Return [x, y] of the center of cell containing provided text 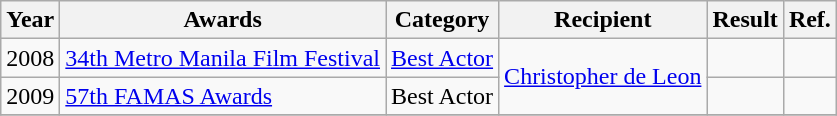
Result [745, 20]
Awards [223, 20]
57th FAMAS Awards [223, 96]
Year [30, 20]
Ref. [810, 20]
2008 [30, 58]
Christopher de Leon [603, 77]
34th Metro Manila Film Festival [223, 58]
Category [442, 20]
2009 [30, 96]
Recipient [603, 20]
